Detect which cell encompasses the target text, then output its [x, y] center coordinate. 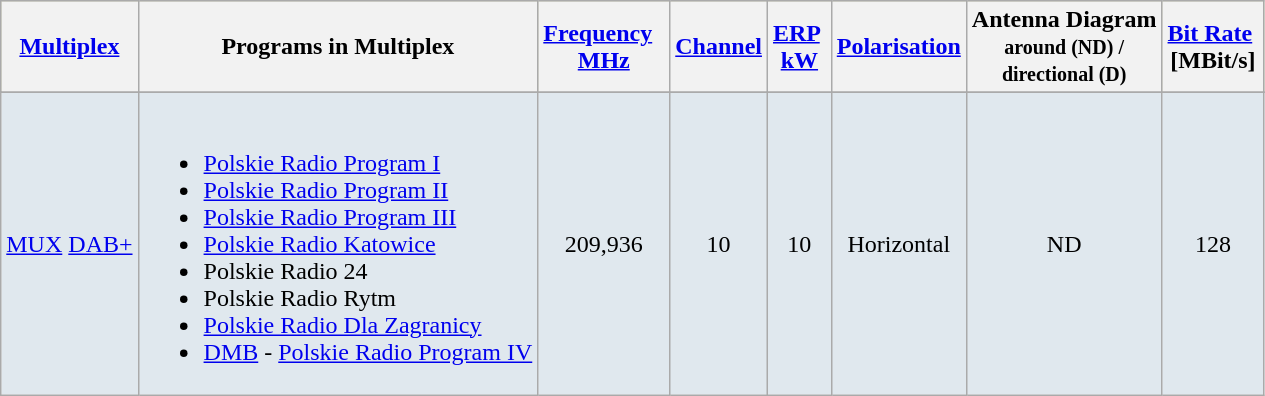
ND [1064, 244]
Frequency MHz [604, 47]
Bit Rate [MBit/s] [1213, 47]
Polarisation [898, 47]
Programs in Multiplex [338, 47]
Antenna Diagramaround (ND) /directional (D) [1064, 47]
209,936 [604, 244]
ERP kW [799, 47]
128 [1213, 244]
Channel [719, 47]
Horizontal [898, 244]
MUX DAB+ [70, 244]
Multiplex [70, 47]
